Return the (x, y) coordinate for the center point of the cell that contains the specified text.  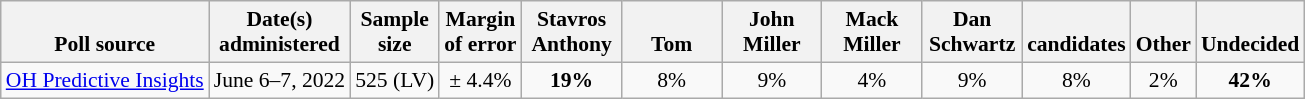
JohnMiller (772, 32)
Samplesize (394, 32)
MackMiller (872, 32)
June 6–7, 2022 (280, 80)
OH Predictive Insights (105, 80)
2% (1164, 80)
Tom (672, 32)
Undecided (1250, 32)
DanSchwartz (972, 32)
StavrosAnthony (572, 32)
19% (572, 80)
Date(s)administered (280, 32)
42% (1250, 80)
± 4.4% (480, 80)
Other (1164, 32)
candidates (1076, 32)
Poll source (105, 32)
525 (LV) (394, 80)
4% (872, 80)
Marginof error (480, 32)
